For the text-containing cell, return its midpoint in (x, y) coordinate format. 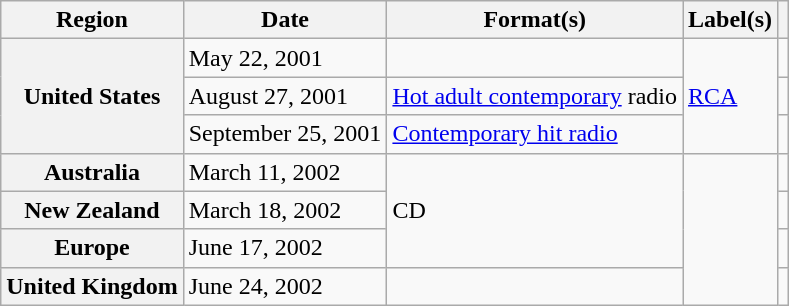
Label(s) (730, 20)
June 24, 2002 (285, 286)
Date (285, 20)
June 17, 2002 (285, 248)
Contemporary hit radio (535, 134)
August 27, 2001 (285, 96)
May 22, 2001 (285, 58)
September 25, 2001 (285, 134)
RCA (730, 96)
Europe (92, 248)
United Kingdom (92, 286)
New Zealand (92, 210)
Hot adult contemporary radio (535, 96)
United States (92, 96)
March 11, 2002 (285, 172)
Format(s) (535, 20)
Australia (92, 172)
March 18, 2002 (285, 210)
Region (92, 20)
CD (535, 210)
